Locate the cell with the specified text and output its (x, y) center coordinate. 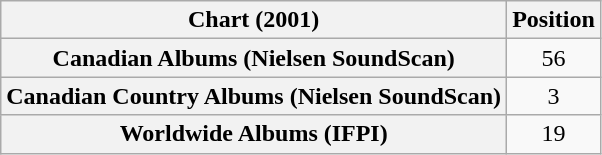
Worldwide Albums (IFPI) (254, 134)
Chart (2001) (254, 20)
Position (554, 20)
Canadian Country Albums (Nielsen SoundScan) (254, 96)
Canadian Albums (Nielsen SoundScan) (254, 58)
3 (554, 96)
19 (554, 134)
56 (554, 58)
